Search for the cell housing the specified text and yield its (X, Y) center coordinate. 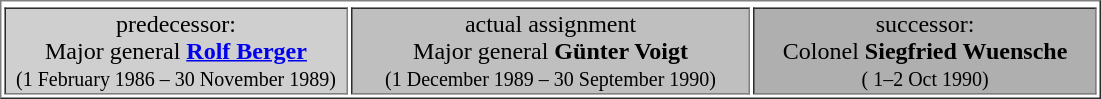
successor:Colonel Siegfried Wuensche( 1–2 Oct 1990) (926, 52)
actual assignmentMajor general Günter Voigt (1 December 1989 – 30 September 1990) (550, 52)
predecessor:Major general Rolf Berger(1 February 1986 – 30 November 1989) (176, 52)
